Return [X, Y] of the center of cell containing provided text 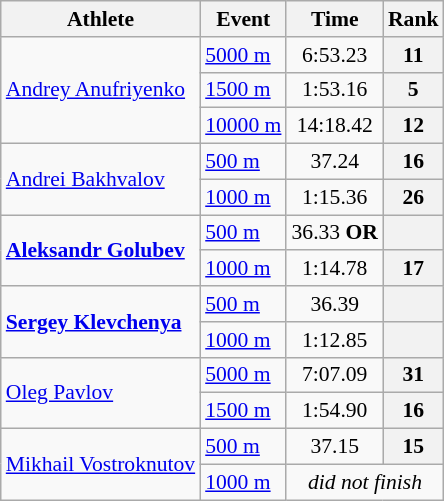
Sergey Klevchenya [100, 322]
Time [334, 19]
1:12.85 [334, 340]
1:15.36 [334, 197]
1:14.78 [334, 269]
26 [414, 197]
Andrei Bakhvalov [100, 180]
Event [243, 19]
Mikhail Vostroknutov [100, 464]
5 [414, 90]
36.39 [334, 304]
36.33 OR [334, 233]
31 [414, 375]
14:18.42 [334, 126]
Athlete [100, 19]
37.15 [334, 447]
Oleg Pavlov [100, 392]
10000 m [243, 126]
17 [414, 269]
12 [414, 126]
Rank [414, 19]
15 [414, 447]
1:53.16 [334, 90]
Andrey Anufriyenko [100, 90]
37.24 [334, 162]
11 [414, 55]
6:53.23 [334, 55]
7:07.09 [334, 375]
Aleksandr Golubev [100, 250]
did not finish [364, 482]
1:54.90 [334, 411]
